Search for the cell housing the specified text and yield its [x, y] center coordinate. 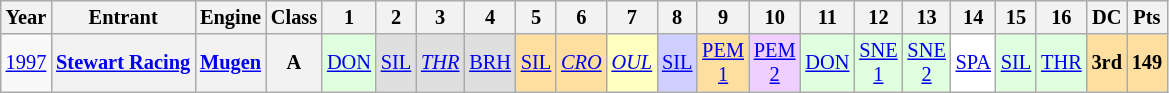
15 [1016, 17]
3 [440, 17]
9 [723, 17]
3rd [1107, 63]
PEM1 [723, 63]
8 [677, 17]
10 [775, 17]
13 [926, 17]
1 [349, 17]
4 [490, 17]
CRO [581, 63]
DC [1107, 17]
BRH [490, 63]
7 [632, 17]
PEM2 [775, 63]
Engine [230, 17]
16 [1061, 17]
6 [581, 17]
SNE1 [878, 63]
Mugen [230, 63]
OUL [632, 63]
SNE2 [926, 63]
SPA [974, 63]
Entrant [123, 17]
12 [878, 17]
A [294, 63]
Year [26, 17]
1997 [26, 63]
2 [396, 17]
Class [294, 17]
Stewart Racing [123, 63]
Pts [1147, 17]
11 [827, 17]
149 [1147, 63]
14 [974, 17]
5 [536, 17]
